Identify which cell holds the provided text, then report its (X, Y) central coordinate. 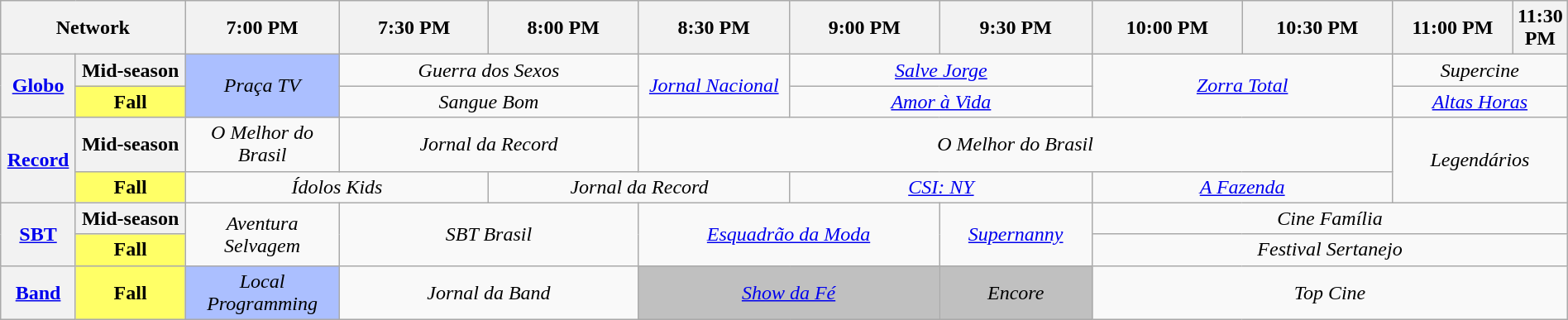
11:30 PM (1540, 28)
Aventura Selvagem (262, 234)
Jornal da Band (488, 293)
7:00 PM (262, 28)
10:00 PM (1168, 28)
Amor à Vida (941, 102)
Ídolos Kids (337, 187)
Supernanny (1016, 234)
11:00 PM (1453, 28)
Encore (1016, 293)
Local Programming (262, 293)
Festival Sertanejo (1330, 250)
8:00 PM (564, 28)
CSI: NY (941, 187)
8:30 PM (715, 28)
Network (93, 28)
Sangue Bom (488, 102)
9:00 PM (865, 28)
Legendários (1480, 160)
Jornal Nacional (715, 86)
Salve Jorge (941, 70)
A Fazenda (1242, 187)
Top Cine (1330, 293)
Show da Fé (789, 293)
Praça TV (262, 86)
Guerra dos Sexos (488, 70)
Supercine (1480, 70)
Band (38, 293)
10:30 PM (1317, 28)
SBT Brasil (488, 234)
SBT (38, 234)
9:30 PM (1016, 28)
Altas Horas (1480, 102)
Zorra Total (1242, 86)
Record (38, 160)
Cine Família (1330, 218)
Esquadrão da Moda (789, 234)
Globo (38, 86)
7:30 PM (414, 28)
